Capture the cell that displays the provided text and extract its (x, y) central coordinate. 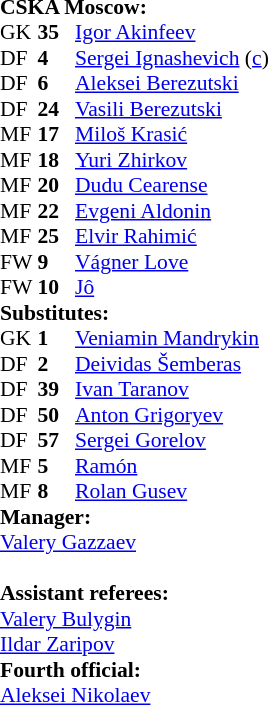
6 (57, 83)
4 (57, 58)
50 (57, 415)
18 (57, 160)
35 (57, 33)
8 (57, 491)
5 (57, 466)
39 (57, 389)
24 (57, 109)
1 (57, 339)
17 (57, 135)
20 (57, 185)
9 (57, 262)
2 (57, 364)
57 (57, 441)
22 (57, 211)
10 (57, 287)
25 (57, 237)
